Return (X, Y) of the center of cell containing provided text 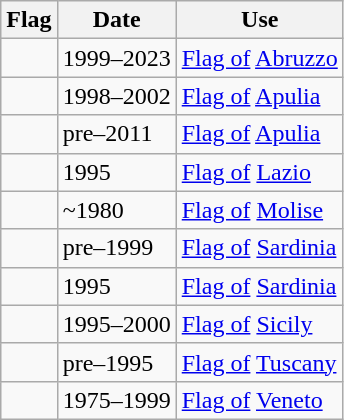
Flag of Veneto (260, 400)
1995–2000 (116, 324)
Flag of Molise (260, 210)
Flag (29, 20)
Use (260, 20)
Flag of Sicily (260, 324)
Flag of Abruzzo (260, 58)
pre–1995 (116, 362)
pre–2011 (116, 134)
1999–2023 (116, 58)
Flag of Tuscany (260, 362)
Flag of Lazio (260, 172)
1975–1999 (116, 400)
1998–2002 (116, 96)
~1980 (116, 210)
Date (116, 20)
pre–1999 (116, 248)
